Locate the cell with the specified text and output its [X, Y] center coordinate. 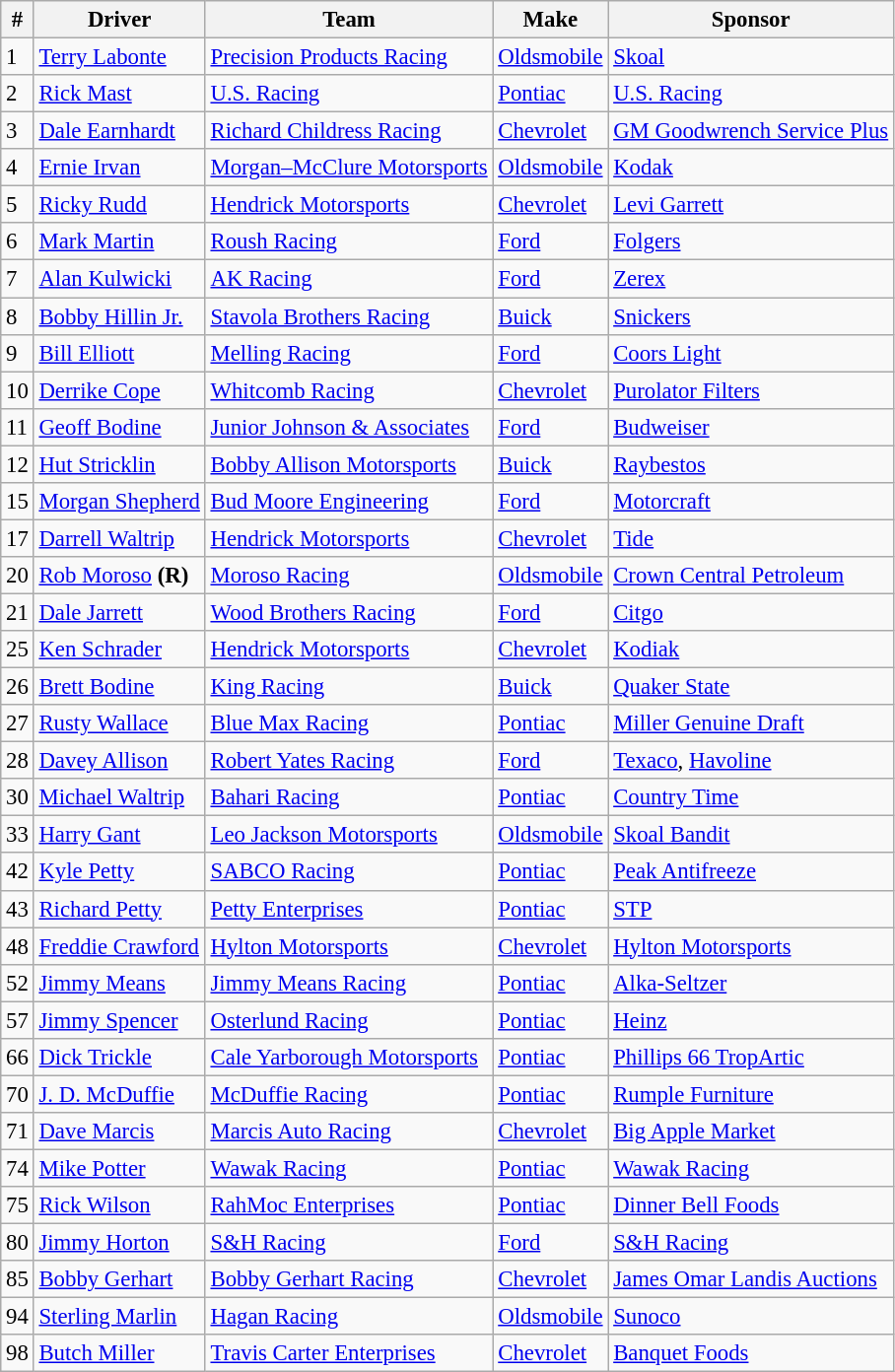
Kyle Petty [119, 872]
Geoff Bodine [119, 427]
Bill Elliott [119, 353]
Jimmy Horton [119, 1243]
33 [18, 835]
Wood Brothers Racing [349, 612]
Country Time [751, 797]
Coors Light [751, 353]
GM Goodwrench Service Plus [751, 131]
Junior Johnson & Associates [349, 427]
Driver [119, 20]
Osterlund Racing [349, 1020]
7 [18, 279]
Rick Wilson [119, 1205]
74 [18, 1168]
Richard Childress Racing [349, 131]
98 [18, 1353]
Bahari Racing [349, 797]
Ricky Rudd [119, 205]
James Omar Landis Auctions [751, 1279]
Kodak [751, 168]
Leo Jackson Motorsports [349, 835]
12 [18, 464]
94 [18, 1317]
70 [18, 1094]
3 [18, 131]
Davey Allison [119, 761]
52 [18, 983]
2 [18, 94]
Quaker State [751, 687]
Melling Racing [349, 353]
Robert Yates Racing [349, 761]
15 [18, 502]
Dinner Bell Foods [751, 1205]
Big Apple Market [751, 1132]
57 [18, 1020]
Levi Garrett [751, 205]
Folgers [751, 241]
Sterling Marlin [119, 1317]
Precision Products Racing [349, 57]
25 [18, 650]
Citgo [751, 612]
Bobby Gerhart Racing [349, 1279]
Morgan Shepherd [119, 502]
43 [18, 909]
Rick Mast [119, 94]
Ken Schrader [119, 650]
Sponsor [751, 20]
Whitcomb Racing [349, 390]
Rusty Wallace [119, 723]
Snickers [751, 316]
Crown Central Petroleum [751, 576]
SABCO Racing [349, 872]
20 [18, 576]
5 [18, 205]
Dale Earnhardt [119, 131]
Miller Genuine Draft [751, 723]
Banquet Foods [751, 1353]
Dick Trickle [119, 1058]
Freddie Crawford [119, 946]
STP [751, 909]
6 [18, 241]
Alan Kulwicki [119, 279]
King Racing [349, 687]
Phillips 66 TropArtic [751, 1058]
48 [18, 946]
Sunoco [751, 1317]
17 [18, 538]
Heinz [751, 1020]
Bobby Allison Motorsports [349, 464]
Skoal Bandit [751, 835]
Roush Racing [349, 241]
Jimmy Means [119, 983]
Zerex [751, 279]
Morgan–McClure Motorsports [349, 168]
27 [18, 723]
Skoal [751, 57]
9 [18, 353]
80 [18, 1243]
Team [349, 20]
Derrike Cope [119, 390]
8 [18, 316]
85 [18, 1279]
Harry Gant [119, 835]
Dale Jarrett [119, 612]
28 [18, 761]
10 [18, 390]
4 [18, 168]
Cale Yarborough Motorsports [349, 1058]
Hagan Racing [349, 1317]
J. D. McDuffie [119, 1094]
Jimmy Means Racing [349, 983]
75 [18, 1205]
1 [18, 57]
71 [18, 1132]
RahMoc Enterprises [349, 1205]
Mike Potter [119, 1168]
Tide [751, 538]
Blue Max Racing [349, 723]
Make [550, 20]
30 [18, 797]
Petty Enterprises [349, 909]
Stavola Brothers Racing [349, 316]
Kodiak [751, 650]
McDuffie Racing [349, 1094]
Butch Miller [119, 1353]
AK Racing [349, 279]
Hut Stricklin [119, 464]
Rob Moroso (R) [119, 576]
Mark Martin [119, 241]
Bobby Hillin Jr. [119, 316]
Ernie Irvan [119, 168]
Dave Marcis [119, 1132]
Brett Bodine [119, 687]
26 [18, 687]
21 [18, 612]
Purolator Filters [751, 390]
Michael Waltrip [119, 797]
Bobby Gerhart [119, 1279]
66 [18, 1058]
Texaco, Havoline [751, 761]
Terry Labonte [119, 57]
Peak Antifreeze [751, 872]
Moroso Racing [349, 576]
Jimmy Spencer [119, 1020]
Richard Petty [119, 909]
11 [18, 427]
Bud Moore Engineering [349, 502]
Darrell Waltrip [119, 538]
Travis Carter Enterprises [349, 1353]
# [18, 20]
42 [18, 872]
Marcis Auto Racing [349, 1132]
Alka-Seltzer [751, 983]
Motorcraft [751, 502]
Budweiser [751, 427]
Rumple Furniture [751, 1094]
Raybestos [751, 464]
